Detect which cell encompasses the target text, then output its (x, y) center coordinate. 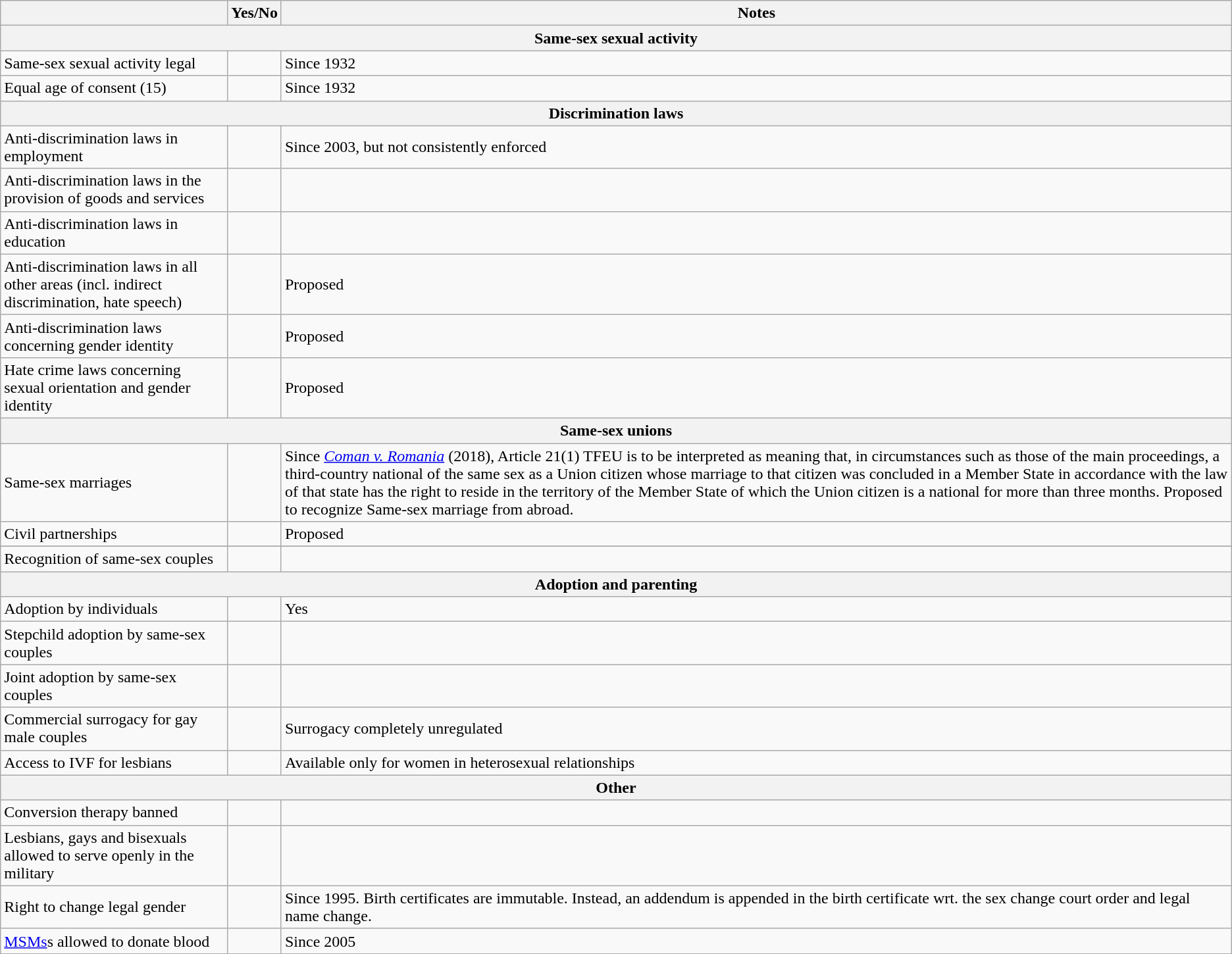
Notes (756, 13)
Surrogacy completely unregulated (756, 729)
Same-sex marriages (115, 483)
Anti-discrimination laws in employment (115, 147)
Joint adoption by same-sex couples (115, 686)
Anti-discrimination laws in education (115, 233)
Right to change legal gender (115, 907)
Hate crime laws concerning sexual orientation and gender identity (115, 388)
Access to IVF for lesbians (115, 763)
Anti-discrimination laws in the provision of goods and services (115, 189)
Stepchild adoption by same-sex couples (115, 643)
Adoption by individuals (115, 609)
Since 2003, but not consistently enforced (756, 147)
Same-sex sexual activity (616, 38)
Available only for women in heterosexual relationships (756, 763)
Since 2005 (756, 941)
Conversion therapy banned (115, 813)
Equal age of consent (15) (115, 88)
Discrimination laws (616, 113)
Anti-discrimination laws in all other areas (incl. indirect discrimination, hate speech) (115, 284)
Yes (756, 609)
Adoption and parenting (616, 584)
MSMss allowed to donate blood (115, 941)
Lesbians, gays and bisexuals allowed to serve openly in the military (115, 855)
Commercial surrogacy for gay male couples (115, 729)
Other (616, 788)
Anti-discrimination laws concerning gender identity (115, 336)
Yes/No (255, 13)
Same-sex sexual activity legal (115, 63)
Recognition of same-sex couples (115, 559)
Same-sex unions (616, 430)
Civil partnerships (115, 534)
